Locate the cell with the specified text and output its [X, Y] center coordinate. 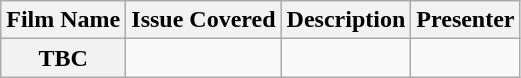
TBC [64, 58]
Presenter [466, 20]
Issue Covered [204, 20]
Film Name [64, 20]
Description [346, 20]
